Search for the cell housing the specified text and yield its (x, y) center coordinate. 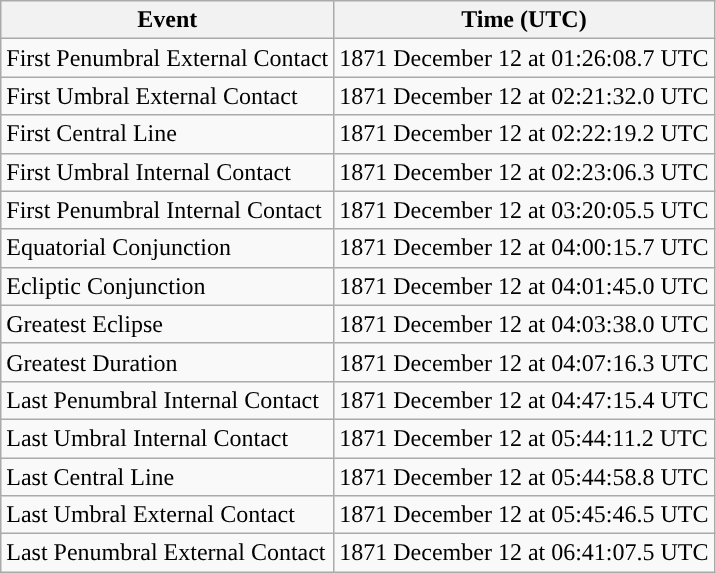
1871 December 12 at 05:44:11.2 UTC (524, 438)
Last Penumbral Internal Contact (168, 400)
1871 December 12 at 02:22:19.2 UTC (524, 134)
1871 December 12 at 02:23:06.3 UTC (524, 172)
Ecliptic Conjunction (168, 286)
1871 December 12 at 04:01:45.0 UTC (524, 286)
First Umbral Internal Contact (168, 172)
1871 December 12 at 01:26:08.7 UTC (524, 58)
1871 December 12 at 05:44:58.8 UTC (524, 477)
Greatest Eclipse (168, 324)
First Penumbral Internal Contact (168, 210)
Time (UTC) (524, 20)
1871 December 12 at 04:07:16.3 UTC (524, 362)
1871 December 12 at 06:41:07.5 UTC (524, 553)
1871 December 12 at 04:47:15.4 UTC (524, 400)
Last Central Line (168, 477)
Greatest Duration (168, 362)
1871 December 12 at 02:21:32.0 UTC (524, 96)
1871 December 12 at 04:00:15.7 UTC (524, 248)
Equatorial Conjunction (168, 248)
Event (168, 20)
1871 December 12 at 04:03:38.0 UTC (524, 324)
Last Penumbral External Contact (168, 553)
First Central Line (168, 134)
Last Umbral Internal Contact (168, 438)
First Penumbral External Contact (168, 58)
1871 December 12 at 05:45:46.5 UTC (524, 515)
First Umbral External Contact (168, 96)
1871 December 12 at 03:20:05.5 UTC (524, 210)
Last Umbral External Contact (168, 515)
